Locate the cell with the specified text and output its (X, Y) center coordinate. 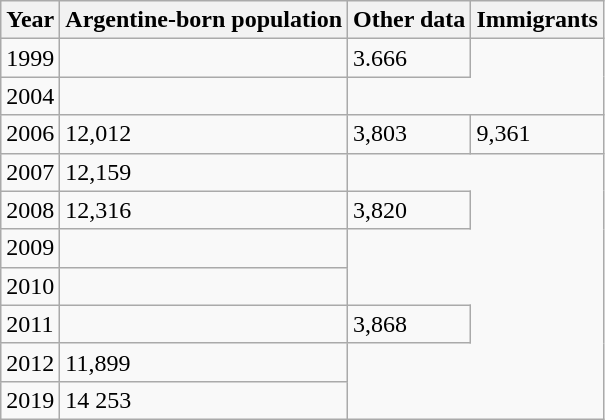
12,159 (204, 172)
Year (30, 20)
2004 (30, 96)
3,803 (410, 134)
2007 (30, 172)
2010 (30, 286)
2008 (30, 210)
Immigrants (537, 20)
9,361 (537, 134)
12,316 (204, 210)
3,820 (410, 210)
1999 (30, 58)
3.666 (410, 58)
12,012 (204, 134)
2011 (30, 324)
3,868 (410, 324)
Argentine-born population (204, 20)
11,899 (204, 362)
2006 (30, 134)
2019 (30, 400)
2012 (30, 362)
Other data (410, 20)
14 253 (204, 400)
2009 (30, 248)
